Identify which cell holds the provided text, then report its (X, Y) central coordinate. 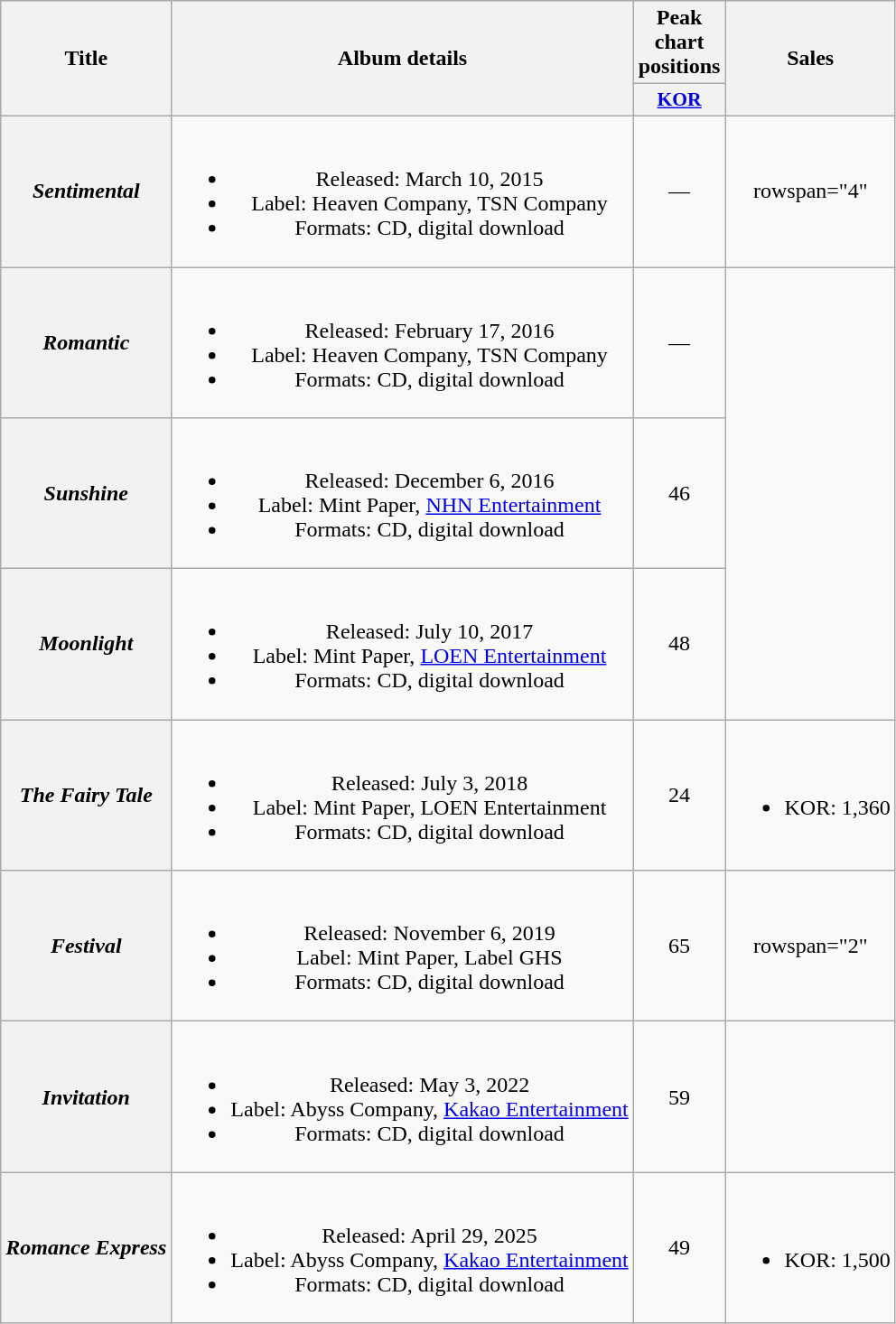
Invitation (87, 1096)
Sunshine (87, 493)
Released: July 10, 2017Label: Mint Paper, LOEN EntertainmentFormats: CD, digital download (403, 645)
24 (679, 795)
Released: November 6, 2019Label: Mint Paper, Label GHSFormats: CD, digital download (403, 946)
Moonlight (87, 645)
Title (87, 59)
Released: July 3, 2018Label: Mint Paper, LOEN EntertainmentFormats: CD, digital download (403, 795)
KOR: 1,360 (810, 795)
Released: February 17, 2016Label: Heaven Company, TSN CompanyFormats: CD, digital download (403, 343)
Peak chart positions (679, 42)
Released: December 6, 2016Label: Mint Paper, NHN EntertainmentFormats: CD, digital download (403, 493)
46 (679, 493)
rowspan="4" (810, 191)
Festival (87, 946)
Sales (810, 59)
Romance Express (87, 1248)
Album details (403, 59)
Released: May 3, 2022Label: Abyss Company, Kakao EntertainmentFormats: CD, digital download (403, 1096)
59 (679, 1096)
65 (679, 946)
Sentimental (87, 191)
The Fairy Tale (87, 795)
Romantic (87, 343)
KOR: 1,500 (810, 1248)
48 (679, 645)
KOR (679, 100)
Released: April 29, 2025Label: Abyss Company, Kakao EntertainmentFormats: CD, digital download (403, 1248)
Released: March 10, 2015Label: Heaven Company, TSN CompanyFormats: CD, digital download (403, 191)
49 (679, 1248)
rowspan="2" (810, 946)
